Provide the (X, Y) coordinate of the cell's center where the given text is located.  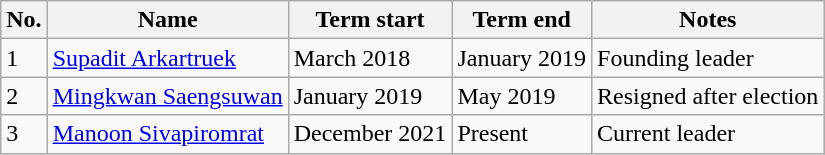
Mingkwan Saengsuwan (168, 96)
Founding leader (708, 58)
Supadit Arkartruek (168, 58)
Present (522, 134)
December 2021 (370, 134)
Name (168, 20)
Current leader (708, 134)
2 (24, 96)
Manoon Sivapiromrat (168, 134)
3 (24, 134)
1 (24, 58)
No. (24, 20)
March 2018 (370, 58)
Term end (522, 20)
Term start (370, 20)
Notes (708, 20)
May 2019 (522, 96)
Resigned after election (708, 96)
